Locate the cell with the specified text and output its (x, y) center coordinate. 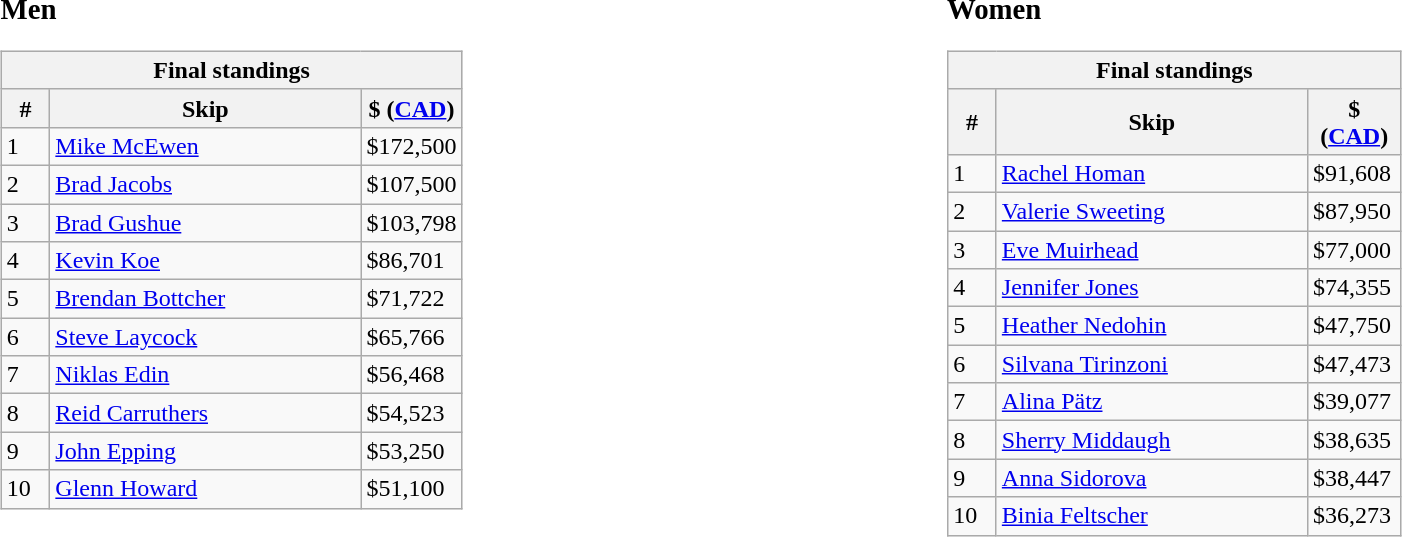
Sherry Middaugh (1152, 440)
Valerie Sweeting (1152, 211)
$91,608 (1354, 173)
Steve Laycock (206, 337)
Alina Pätz (1152, 402)
$87,950 (1354, 211)
Kevin Koe (206, 261)
Heather Nedohin (1152, 326)
$103,798 (412, 223)
$36,273 (1354, 516)
Silvana Tirinzoni (1152, 364)
$53,250 (412, 451)
$77,000 (1354, 249)
Reid Carruthers (206, 413)
$51,100 (412, 489)
Anna Sidorova (1152, 478)
$39,077 (1354, 402)
$74,355 (1354, 288)
$54,523 (412, 413)
Jennifer Jones (1152, 288)
Rachel Homan (1152, 173)
$172,500 (412, 146)
$56,468 (412, 375)
$38,635 (1354, 440)
Mike McEwen (206, 146)
$86,701 (412, 261)
$71,722 (412, 299)
Brad Gushue (206, 223)
$107,500 (412, 184)
Glenn Howard (206, 489)
Brendan Bottcher (206, 299)
$47,750 (1354, 326)
$65,766 (412, 337)
Eve Muirhead (1152, 249)
Brad Jacobs (206, 184)
Binia Feltscher (1152, 516)
John Epping (206, 451)
Niklas Edin (206, 375)
$38,447 (1354, 478)
$47,473 (1354, 364)
